Identify which cell holds the provided text, then report its [X, Y] central coordinate. 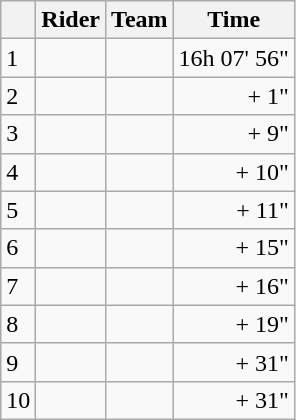
8 [18, 324]
+ 11" [234, 210]
1 [18, 58]
6 [18, 248]
+ 9" [234, 134]
Time [234, 20]
+ 1" [234, 96]
+ 10" [234, 172]
Rider [71, 20]
4 [18, 172]
2 [18, 96]
+ 19" [234, 324]
5 [18, 210]
7 [18, 286]
16h 07' 56" [234, 58]
9 [18, 362]
3 [18, 134]
+ 15" [234, 248]
+ 16" [234, 286]
Team [140, 20]
10 [18, 400]
